Find where the given text appears and provide that cell's center as [x, y] coordinate. 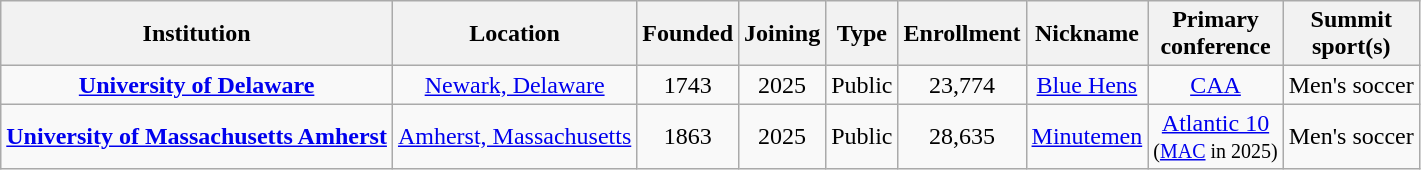
Institution [197, 34]
Amherst, Massachusetts [514, 136]
University of Delaware [197, 85]
Blue Hens [1087, 85]
Founded [688, 34]
Enrollment [962, 34]
Primaryconference [1216, 34]
23,774 [962, 85]
Newark, Delaware [514, 85]
University of Massachusetts Amherst [197, 136]
CAA [1216, 85]
Location [514, 34]
Joining [782, 34]
28,635 [962, 136]
Atlantic 10(MAC in 2025) [1216, 136]
1743 [688, 85]
Type [862, 34]
Nickname [1087, 34]
Summitsport(s) [1351, 34]
1863 [688, 136]
Minutemen [1087, 136]
